Return the [X, Y] coordinate for the center point of the cell that contains the specified text.  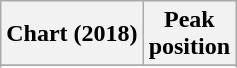
Peak position [189, 34]
Chart (2018) [72, 34]
